Identify which cell holds the provided text, then report its [x, y] central coordinate. 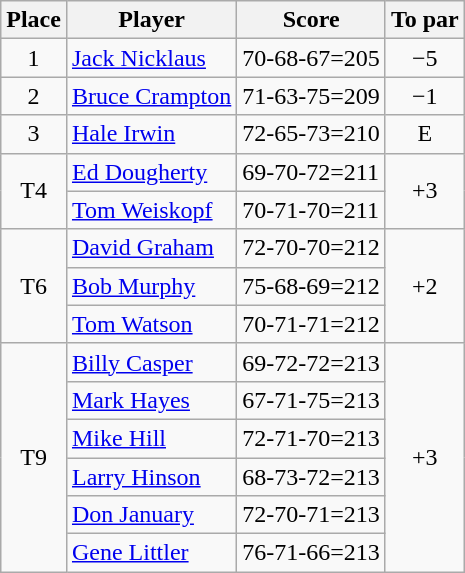
Don January [151, 515]
Jack Nicklaus [151, 58]
72-70-71=213 [312, 515]
72-70-70=212 [312, 248]
70-71-70=211 [312, 210]
76-71-66=213 [312, 553]
69-72-72=213 [312, 362]
Player [151, 20]
To par [424, 20]
70-71-71=212 [312, 324]
David Graham [151, 248]
71-63-75=209 [312, 96]
69-70-72=211 [312, 172]
T9 [34, 457]
70-68-67=205 [312, 58]
−5 [424, 58]
E [424, 134]
Larry Hinson [151, 477]
Ed Dougherty [151, 172]
Bruce Crampton [151, 96]
67-71-75=213 [312, 400]
T6 [34, 286]
Tom Watson [151, 324]
Mark Hayes [151, 400]
72-65-73=210 [312, 134]
Bob Murphy [151, 286]
Hale Irwin [151, 134]
−1 [424, 96]
+2 [424, 286]
Mike Hill [151, 438]
3 [34, 134]
75-68-69=212 [312, 286]
68-73-72=213 [312, 477]
Score [312, 20]
Billy Casper [151, 362]
1 [34, 58]
Place [34, 20]
2 [34, 96]
Gene Littler [151, 553]
72-71-70=213 [312, 438]
T4 [34, 191]
Tom Weiskopf [151, 210]
